Locate the cell with the specified text and output its [x, y] center coordinate. 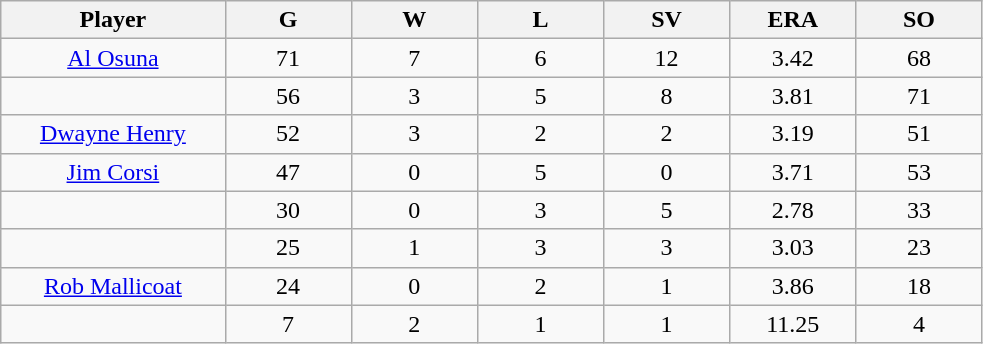
Al Osuna [113, 58]
G [288, 20]
24 [288, 286]
SO [919, 20]
25 [288, 248]
SV [667, 20]
4 [919, 324]
11.25 [793, 324]
52 [288, 134]
23 [919, 248]
Rob Mallicoat [113, 286]
Dwayne Henry [113, 134]
68 [919, 58]
12 [667, 58]
3.71 [793, 172]
18 [919, 286]
ERA [793, 20]
53 [919, 172]
3.19 [793, 134]
3.81 [793, 96]
3.86 [793, 286]
3.42 [793, 58]
8 [667, 96]
6 [540, 58]
2.78 [793, 210]
51 [919, 134]
47 [288, 172]
L [540, 20]
Jim Corsi [113, 172]
Player [113, 20]
56 [288, 96]
33 [919, 210]
W [414, 20]
30 [288, 210]
3.03 [793, 248]
